Extract the (X, Y) coordinate from the center of the cell holding the provided text.  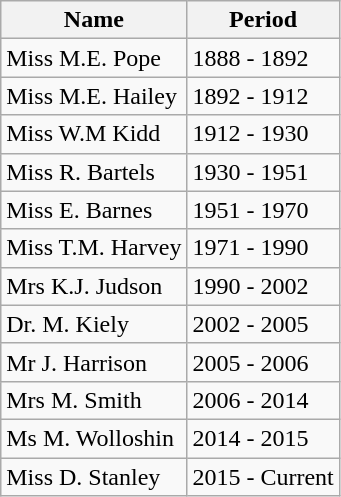
1892 - 1912 (263, 96)
Ms M. Wolloshin (94, 438)
Miss M.E. Hailey (94, 96)
Miss E. Barnes (94, 210)
1951 - 1970 (263, 210)
Mrs M. Smith (94, 400)
Name (94, 20)
2005 - 2006 (263, 362)
1990 - 2002 (263, 286)
1912 - 1930 (263, 134)
Mr J. Harrison (94, 362)
Miss W.M Kidd (94, 134)
1930 - 1951 (263, 172)
2015 - Current (263, 477)
2002 - 2005 (263, 324)
Miss M.E. Pope (94, 58)
1971 - 1990 (263, 248)
2006 - 2014 (263, 400)
Dr. M. Kiely (94, 324)
2014 - 2015 (263, 438)
1888 - 1892 (263, 58)
Miss R. Bartels (94, 172)
Miss D. Stanley (94, 477)
Mrs K.J. Judson (94, 286)
Period (263, 20)
Miss T.M. Harvey (94, 248)
